Find where the given text appears and provide that cell's center as [X, Y] coordinate. 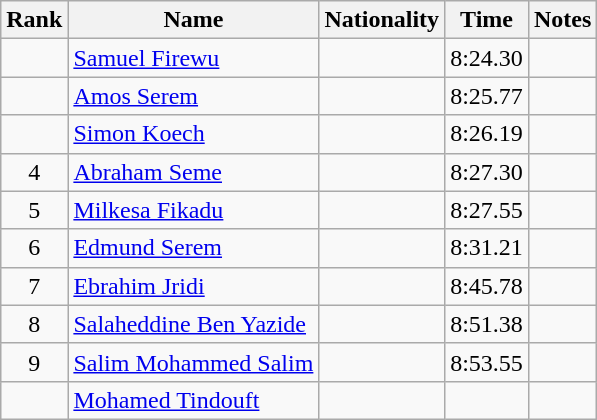
8 [34, 324]
Mohamed Tindouft [194, 400]
Salaheddine Ben Yazide [194, 324]
Edmund Serem [194, 248]
4 [34, 172]
Notes [562, 20]
Amos Serem [194, 96]
Salim Mohammed Salim [194, 362]
7 [34, 286]
8:45.78 [487, 286]
Samuel Firewu [194, 58]
Simon Koech [194, 134]
8:27.30 [487, 172]
8:25.77 [487, 96]
8:31.21 [487, 248]
8:26.19 [487, 134]
Name [194, 20]
Abraham Seme [194, 172]
Time [487, 20]
Ebrahim Jridi [194, 286]
Rank [34, 20]
Nationality [382, 20]
8:24.30 [487, 58]
8:27.55 [487, 210]
9 [34, 362]
5 [34, 210]
8:51.38 [487, 324]
8:53.55 [487, 362]
Milkesa Fikadu [194, 210]
6 [34, 248]
